Search for the cell housing the specified text and yield its (x, y) center coordinate. 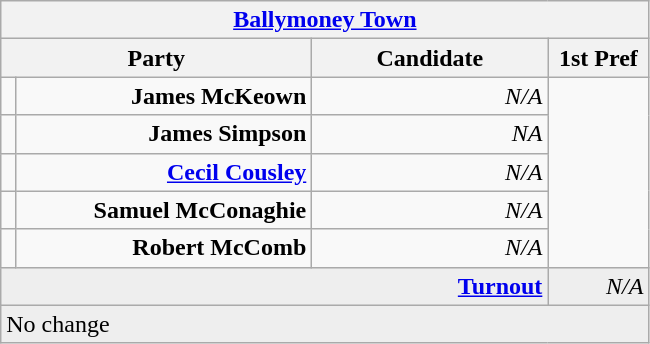
1st Pref (598, 58)
Turnout (274, 286)
NA (430, 134)
Robert McComb (163, 248)
Cecil Cousley (163, 172)
James Simpson (163, 134)
Candidate (430, 58)
Party (156, 58)
Samuel McConaghie (163, 210)
Ballymoney Town (325, 20)
James McKeown (163, 96)
No change (325, 324)
